Pinpoint the cell where the given text exists, returning its (x, y) midpoint coordinate. 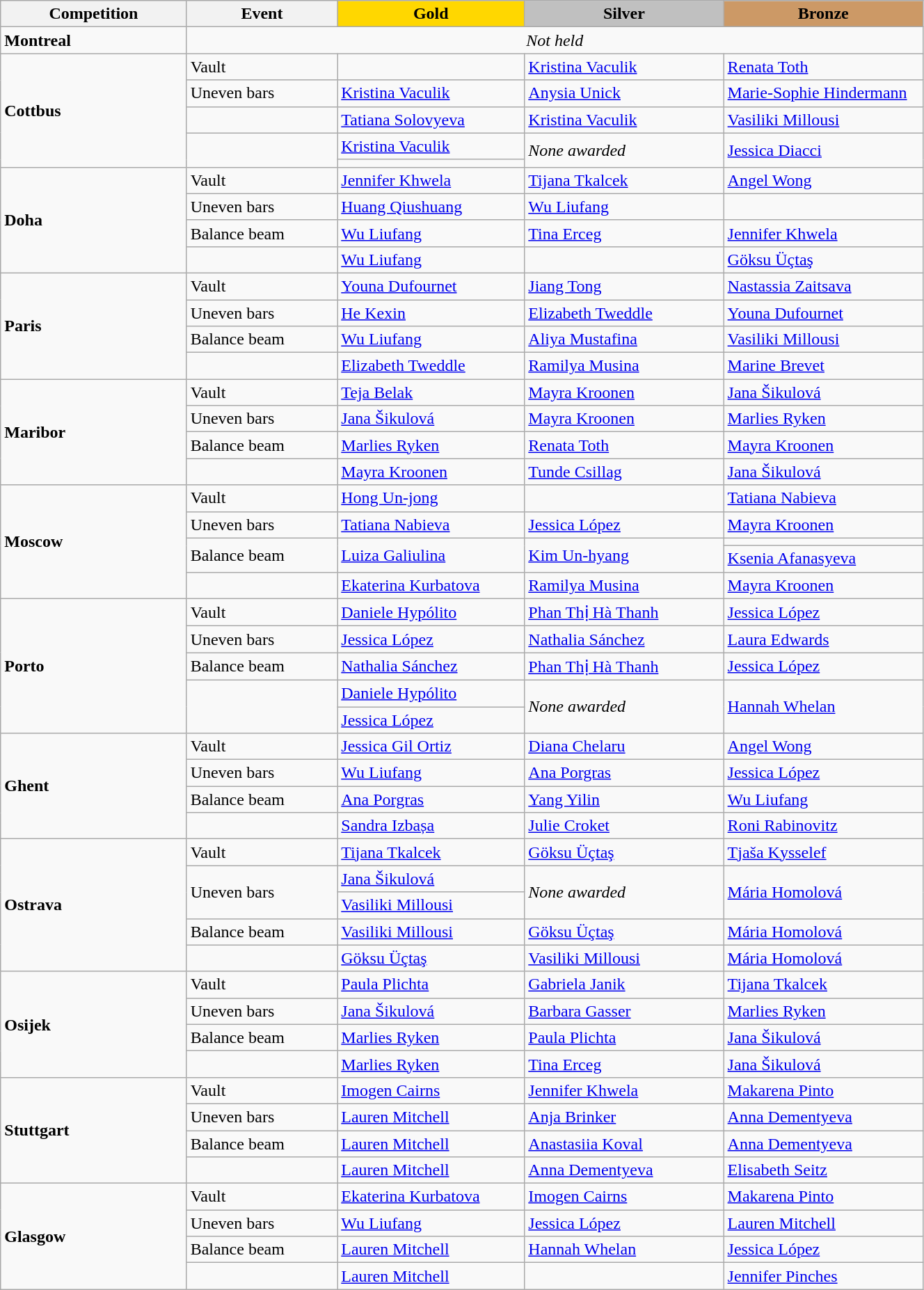
Doha (93, 220)
Julie Croket (624, 826)
Jennifer Pinches (823, 1276)
Teja Belak (431, 392)
Maribor (93, 432)
Huang Qiushuang (431, 207)
Anysia Unick (624, 93)
Ghent (93, 786)
Paris (93, 326)
Cottbus (93, 110)
Marie-Sophie Hindermann (823, 93)
Jessica Diacci (823, 150)
Tjaša Kysselef (823, 852)
Gabriela Janik (624, 985)
Nastassia Zaitsava (823, 286)
Ostrava (93, 905)
Anja Brinker (624, 1117)
Stuttgart (93, 1130)
Marine Brevet (823, 366)
Osijek (93, 1024)
Laura Edwards (823, 639)
Tatiana Solovyeva (431, 120)
Anastasiia Koval (624, 1143)
Porto (93, 665)
Ksenia Afanasyeva (823, 559)
Tunde Csillag (624, 472)
Sandra Izbașa (431, 826)
Montreal (93, 40)
Jiang Tong (624, 286)
Bronze (823, 14)
Luiza Galiulina (431, 555)
Diana Chelaru (624, 747)
Not held (555, 40)
Glasgow (93, 1236)
Event (262, 14)
Silver (624, 14)
Gold (431, 14)
Kim Un-hyang (624, 555)
Jessica Gil Ortiz (431, 747)
Roni Rabinovitz (823, 826)
Yang Yilin (624, 799)
Hong Un-jong (431, 498)
Elisabeth Seitz (823, 1170)
Aliya Mustafina (624, 340)
Competition (93, 14)
He Kexin (431, 312)
Barbara Gasser (624, 1011)
Moscow (93, 541)
